Find where the given text appears and provide that cell's center as (x, y) coordinate. 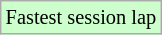
Fastest session lap (81, 17)
